Identify which cell holds the provided text, then report its (x, y) central coordinate. 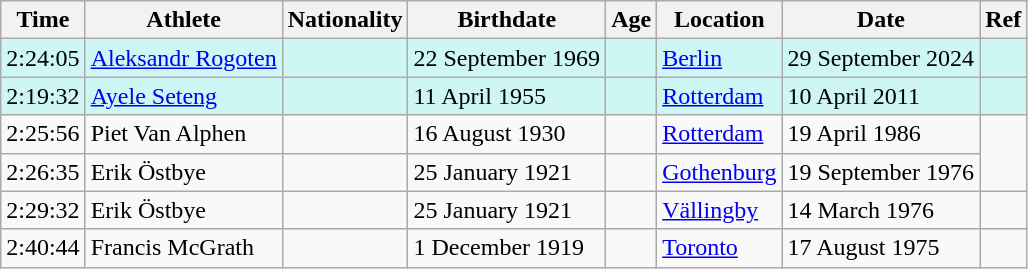
22 September 1969 (507, 58)
2:26:35 (43, 172)
2:40:44 (43, 248)
19 September 1976 (881, 172)
2:25:56 (43, 134)
2:19:32 (43, 96)
Gothenburg (720, 172)
10 April 2011 (881, 96)
14 March 1976 (881, 210)
Location (720, 20)
19 April 1986 (881, 134)
17 August 1975 (881, 248)
Toronto (720, 248)
Piet Van Alphen (184, 134)
Birthdate (507, 20)
11 April 1955 (507, 96)
Ayele Seteng (184, 96)
Nationality (345, 20)
29 September 2024 (881, 58)
Vällingby (720, 210)
2:24:05 (43, 58)
Ref (1004, 20)
Athlete (184, 20)
1 December 1919 (507, 248)
2:29:32 (43, 210)
Berlin (720, 58)
Francis McGrath (184, 248)
Aleksandr Rogoten (184, 58)
Time (43, 20)
Date (881, 20)
Age (632, 20)
16 August 1930 (507, 134)
